Determine the (X, Y) coordinate at the center of the cell enclosing the given text.  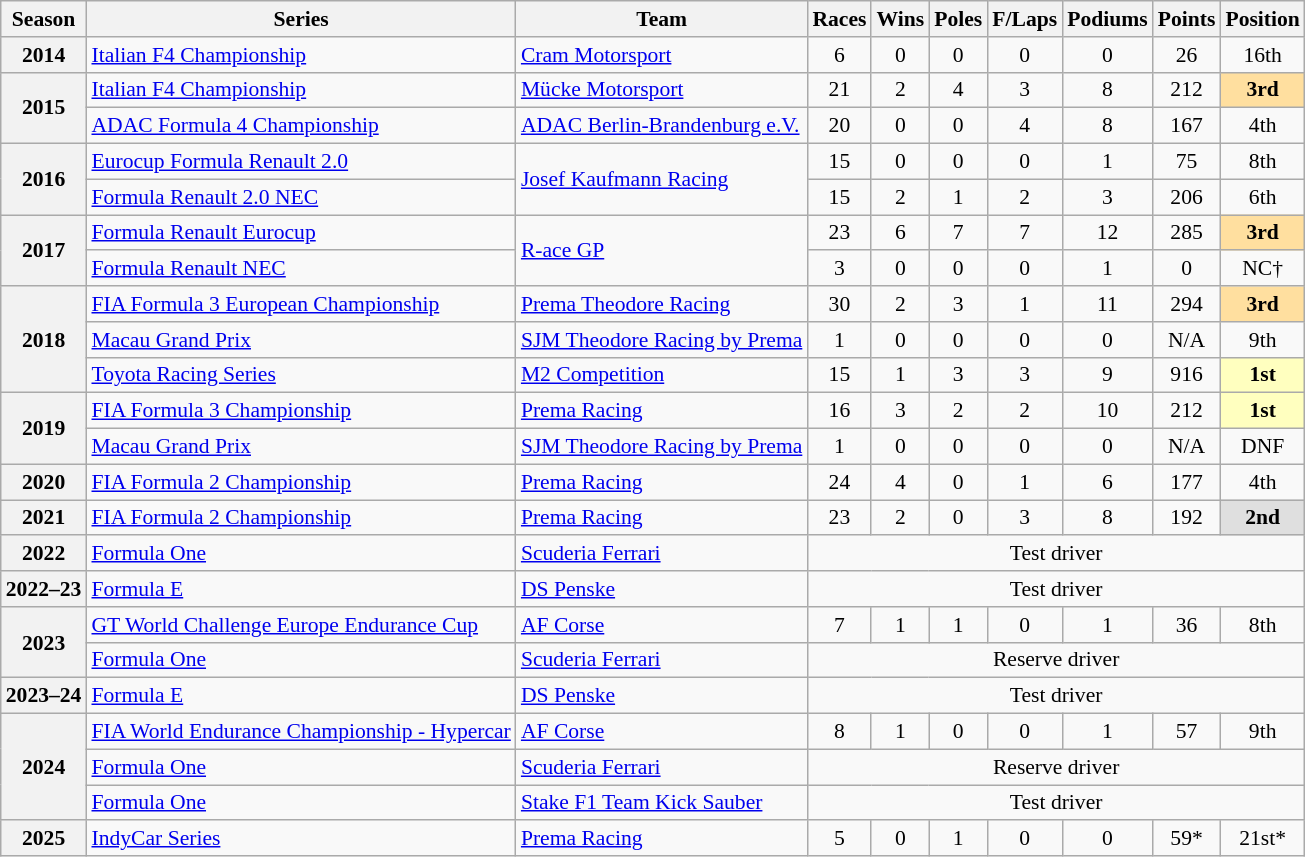
294 (1187, 304)
Formula Renault NEC (300, 269)
Season (44, 19)
177 (1187, 482)
9 (1108, 375)
Formula Renault Eurocup (300, 233)
21st* (1262, 839)
59* (1187, 839)
2018 (44, 340)
2020 (44, 482)
FIA Formula 3 Championship (300, 411)
206 (1187, 197)
57 (1187, 732)
11 (1108, 304)
Stake F1 Team Kick Sauber (662, 803)
Team (662, 19)
2014 (44, 55)
36 (1187, 625)
Josef Kaufmann Racing (662, 180)
2025 (44, 839)
Podiums (1108, 19)
2023–24 (44, 696)
Prema Theodore Racing (662, 304)
FIA Formula 3 European Championship (300, 304)
30 (839, 304)
2023 (44, 642)
DNF (1262, 447)
916 (1187, 375)
Wins (900, 19)
2021 (44, 518)
R-ace GP (662, 250)
Toyota Racing Series (300, 375)
21 (839, 90)
75 (1187, 162)
192 (1187, 518)
26 (1187, 55)
Points (1187, 19)
2017 (44, 250)
285 (1187, 233)
6th (1262, 197)
5 (839, 839)
Formula Renault 2.0 NEC (300, 197)
Cram Motorsport (662, 55)
ADAC Formula 4 Championship (300, 126)
10 (1108, 411)
2022–23 (44, 589)
Races (839, 19)
16th (1262, 55)
Series (300, 19)
GT World Challenge Europe Endurance Cup (300, 625)
IndyCar Series (300, 839)
Mücke Motorsport (662, 90)
24 (839, 482)
FIA World Endurance Championship - Hypercar (300, 732)
2015 (44, 108)
2024 (44, 768)
12 (1108, 233)
20 (839, 126)
M2 Competition (662, 375)
2nd (1262, 518)
F/Laps (1024, 19)
2019 (44, 428)
ADAC Berlin-Brandenburg e.V. (662, 126)
16 (839, 411)
2022 (44, 554)
NC† (1262, 269)
167 (1187, 126)
Poles (958, 19)
Position (1262, 19)
Eurocup Formula Renault 2.0 (300, 162)
2016 (44, 180)
